Provide the [X, Y] coordinate of the cell's center where the given text is located.  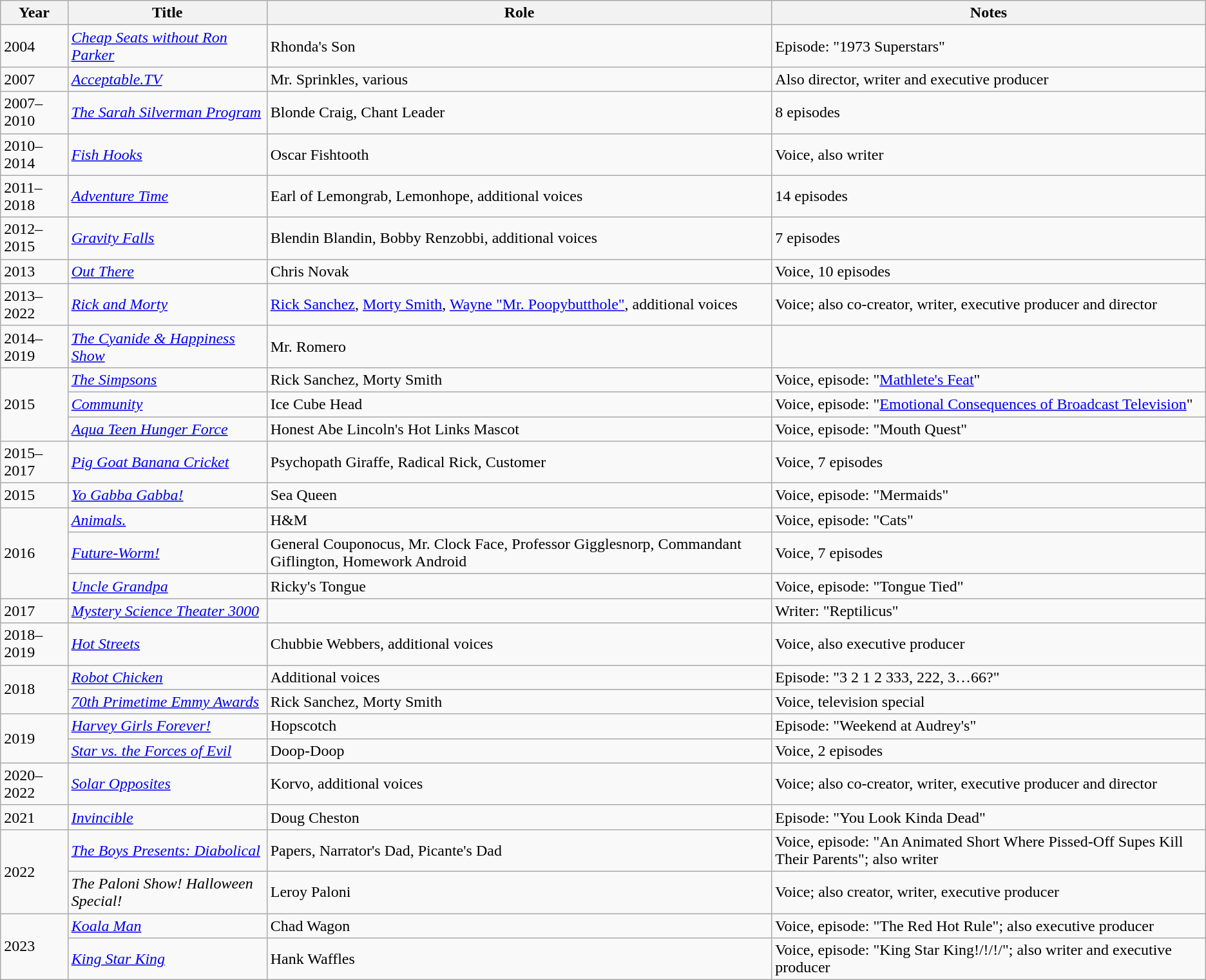
Solar Opposites [167, 783]
Ice Cube Head [519, 404]
Mr. Sprinkles, various [519, 79]
Honest Abe Lincoln's Hot Links Mascot [519, 428]
Gravity Falls [167, 238]
Mystery Science Theater 3000 [167, 611]
Voice, episode: "The Red Hot Rule"; also executive producer [988, 926]
Fish Hooks [167, 155]
2014–2019 [34, 347]
Voice, episode: "Emotional Consequences of Broadcast Television" [988, 404]
H&M [519, 520]
2010–2014 [34, 155]
Rick and Morty [167, 304]
2015–2017 [34, 463]
Chad Wagon [519, 926]
Papers, Narrator's Dad, Picante's Dad [519, 850]
Voice, also writer [988, 155]
Hopscotch [519, 726]
2013 [34, 271]
Animals. [167, 520]
2023 [34, 947]
2004 [34, 46]
Title [167, 13]
Year [34, 13]
2019 [34, 738]
2020–2022 [34, 783]
Hank Waffles [519, 959]
Uncle Grandpa [167, 586]
The Sarah Silverman Program [167, 112]
Koala Man [167, 926]
General Couponocus, Mr. Clock Face, Professor Gigglesnorp, Commandant Giflington, Homework Android [519, 553]
Voice, 10 episodes [988, 271]
Chubbie Webbers, additional voices [519, 644]
Sea Queen [519, 495]
Robot Chicken [167, 677]
2007 [34, 79]
Chris Novak [519, 271]
Episode: "1973 Superstars" [988, 46]
8 episodes [988, 112]
Rhonda's Son [519, 46]
The Cyanide & Happiness Show [167, 347]
Voice, episode: "An Animated Short Where Pissed-Off Supes Kill Their Parents"; also writer [988, 850]
2007–2010 [34, 112]
Also director, writer and executive producer [988, 79]
Doug Cheston [519, 817]
Rick Sanchez, Morty Smith, Wayne "Mr. Poopybutthole", additional voices [519, 304]
Ricky's Tongue [519, 586]
70th Primetime Emmy Awards [167, 702]
2018 [34, 689]
2021 [34, 817]
Psychopath Giraffe, Radical Rick, Customer [519, 463]
Korvo, additional voices [519, 783]
Voice, episode: "Mermaids" [988, 495]
Voice, episode: "King Star King!/!/!/"; also writer and executive producer [988, 959]
Episode: "3 2 1 2 333, 222, 3…66?" [988, 677]
Mr. Romero [519, 347]
Star vs. the Forces of Evil [167, 751]
Voice, 2 episodes [988, 751]
2018–2019 [34, 644]
Doop-Doop [519, 751]
Yo Gabba Gabba! [167, 495]
Pig Goat Banana Cricket [167, 463]
Voice; also creator, writer, executive producer [988, 892]
Adventure Time [167, 196]
Voice, episode: "Tongue Tied" [988, 586]
Voice, episode: "Mouth Quest" [988, 428]
Voice, also executive producer [988, 644]
Cheap Seats without Ron Parker [167, 46]
14 episodes [988, 196]
King Star King [167, 959]
Writer: "Reptilicus" [988, 611]
Harvey Girls Forever! [167, 726]
Acceptable.TV [167, 79]
Oscar Fishtooth [519, 155]
Episode: "You Look Kinda Dead" [988, 817]
2022 [34, 871]
Hot Streets [167, 644]
2012–2015 [34, 238]
2016 [34, 553]
Voice, episode: "Mathlete's Feat" [988, 380]
Aqua Teen Hunger Force [167, 428]
Role [519, 13]
Blonde Craig, Chant Leader [519, 112]
The Simpsons [167, 380]
The Boys Presents: Diabolical [167, 850]
Leroy Paloni [519, 892]
Voice, episode: "Cats" [988, 520]
Notes [988, 13]
2013–2022 [34, 304]
Earl of Lemongrab, Lemonhope, additional voices [519, 196]
Out There [167, 271]
Blendin Blandin, Bobby Renzobbi, additional voices [519, 238]
7 episodes [988, 238]
Invincible [167, 817]
Future-Worm! [167, 553]
Additional voices [519, 677]
2017 [34, 611]
Community [167, 404]
Voice, television special [988, 702]
The Paloni Show! Halloween Special! [167, 892]
Episode: "Weekend at Audrey's" [988, 726]
2011–2018 [34, 196]
